Determine the [X, Y] coordinate at the center of the cell enclosing the given text.  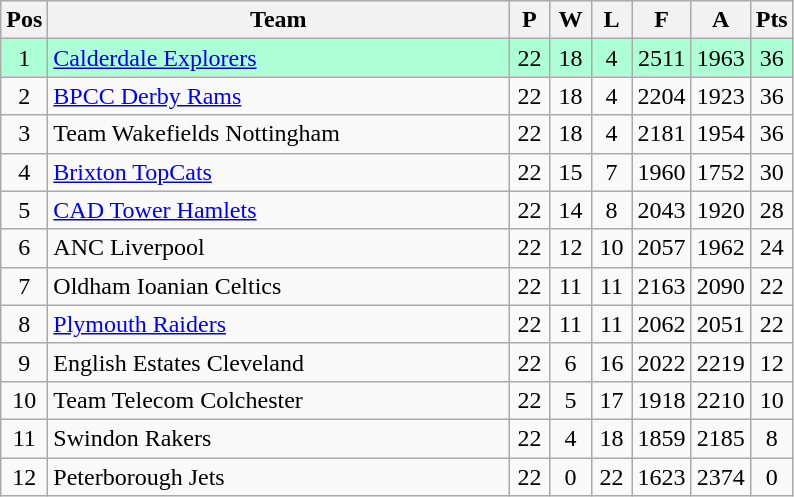
2219 [720, 362]
3 [24, 134]
Peterborough Jets [278, 477]
1859 [662, 438]
1923 [720, 96]
16 [612, 362]
CAD Tower Hamlets [278, 210]
28 [772, 210]
1963 [720, 58]
Plymouth Raiders [278, 324]
F [662, 20]
BPCC Derby Rams [278, 96]
Pos [24, 20]
24 [772, 248]
1920 [720, 210]
2185 [720, 438]
1960 [662, 172]
Pts [772, 20]
P [530, 20]
English Estates Cleveland [278, 362]
2181 [662, 134]
Calderdale Explorers [278, 58]
9 [24, 362]
2163 [662, 286]
2062 [662, 324]
30 [772, 172]
2204 [662, 96]
2022 [662, 362]
17 [612, 400]
ANC Liverpool [278, 248]
15 [570, 172]
1962 [720, 248]
A [720, 20]
2 [24, 96]
2043 [662, 210]
2374 [720, 477]
2090 [720, 286]
1918 [662, 400]
Team [278, 20]
Swindon Rakers [278, 438]
1752 [720, 172]
Oldham Ioanian Celtics [278, 286]
2210 [720, 400]
1954 [720, 134]
Brixton TopCats [278, 172]
14 [570, 210]
W [570, 20]
2051 [720, 324]
2057 [662, 248]
Team Wakefields Nottingham [278, 134]
1623 [662, 477]
Team Telecom Colchester [278, 400]
1 [24, 58]
2511 [662, 58]
L [612, 20]
